Locate the cell with the specified text and output its [x, y] center coordinate. 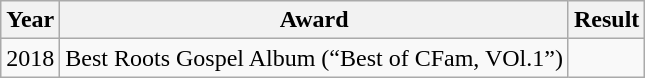
Year [30, 20]
2018 [30, 58]
Best Roots Gospel Album (“Best of CFam, VOl.1”) [314, 58]
Result [606, 20]
Award [314, 20]
